Pinpoint the cell where the given text exists, returning its (X, Y) midpoint coordinate. 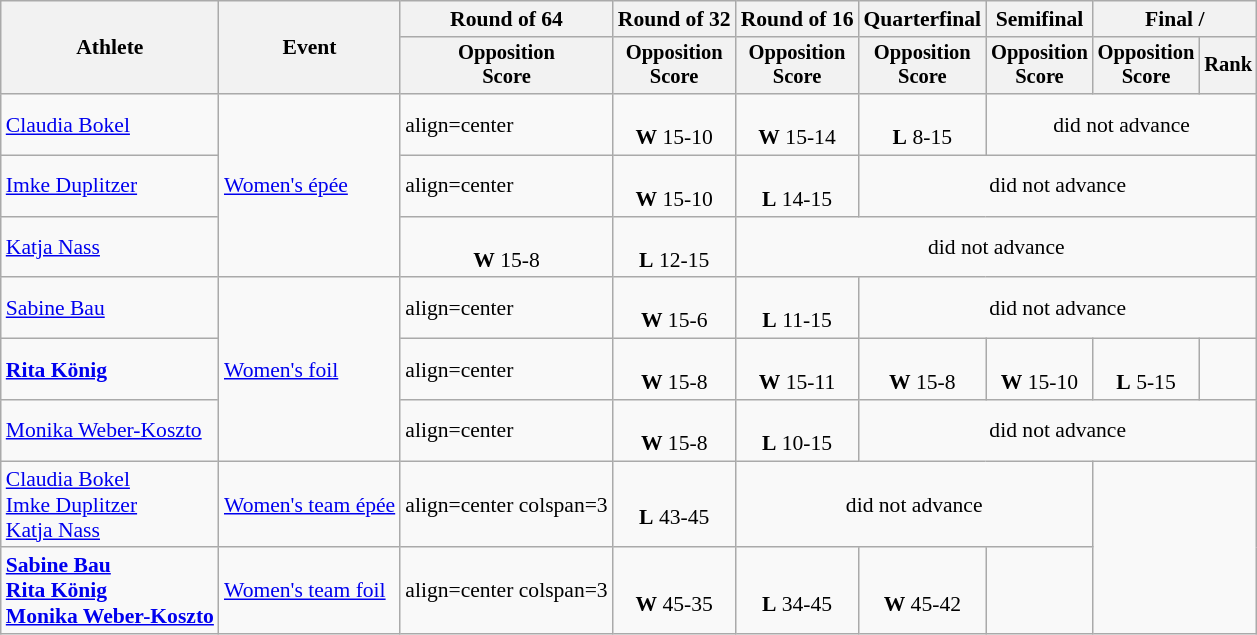
Monika Weber-Koszto (110, 430)
W 15-6 (674, 308)
Final / (1175, 19)
L 5-15 (1146, 370)
Imke Duplitzer (110, 186)
L 10-15 (798, 430)
Round of 32 (674, 19)
Round of 64 (506, 19)
L 14-15 (798, 186)
W 45-35 (674, 592)
Sabine Bau Rita König Monika Weber-Koszto (110, 592)
L 12-15 (674, 248)
Event (310, 48)
L 34-45 (798, 592)
Women's foil (310, 370)
Athlete (110, 48)
L 11-15 (798, 308)
Rank (1228, 66)
Round of 16 (798, 19)
W 45-42 (922, 592)
Women's team épée (310, 504)
Claudia Bokel Imke Duplitzer Katja Nass (110, 504)
Rita König (110, 370)
Women's épée (310, 186)
W 15-11 (798, 370)
L 8-15 (922, 124)
Claudia Bokel (110, 124)
Sabine Bau (110, 308)
Semifinal (1040, 19)
L 43-45 (674, 504)
W 15-14 (798, 124)
Women's team foil (310, 592)
Katja Nass (110, 248)
Quarterfinal (922, 19)
